Provide the (x, y) coordinate of the cell's center where the given text is located.  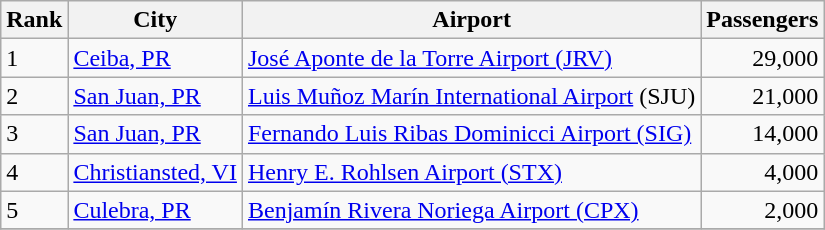
Rank (34, 20)
5 (34, 210)
Passengers (762, 20)
Luis Muñoz Marín International Airport (SJU) (471, 96)
Airport (471, 20)
21,000 (762, 96)
Benjamín Rivera Noriega Airport (CPX) (471, 210)
3 (34, 134)
Ceiba, PR (156, 58)
Henry E. Rohlsen Airport (STX) (471, 172)
29,000 (762, 58)
Christiansted, VI (156, 172)
4 (34, 172)
1 (34, 58)
2 (34, 96)
Fernando Luis Ribas Dominicci Airport (SIG) (471, 134)
2,000 (762, 210)
4,000 (762, 172)
Culebra, PR (156, 210)
City (156, 20)
José Aponte de la Torre Airport (JRV) (471, 58)
14,000 (762, 134)
